Find where the given text appears and provide that cell's center as (X, Y) coordinate. 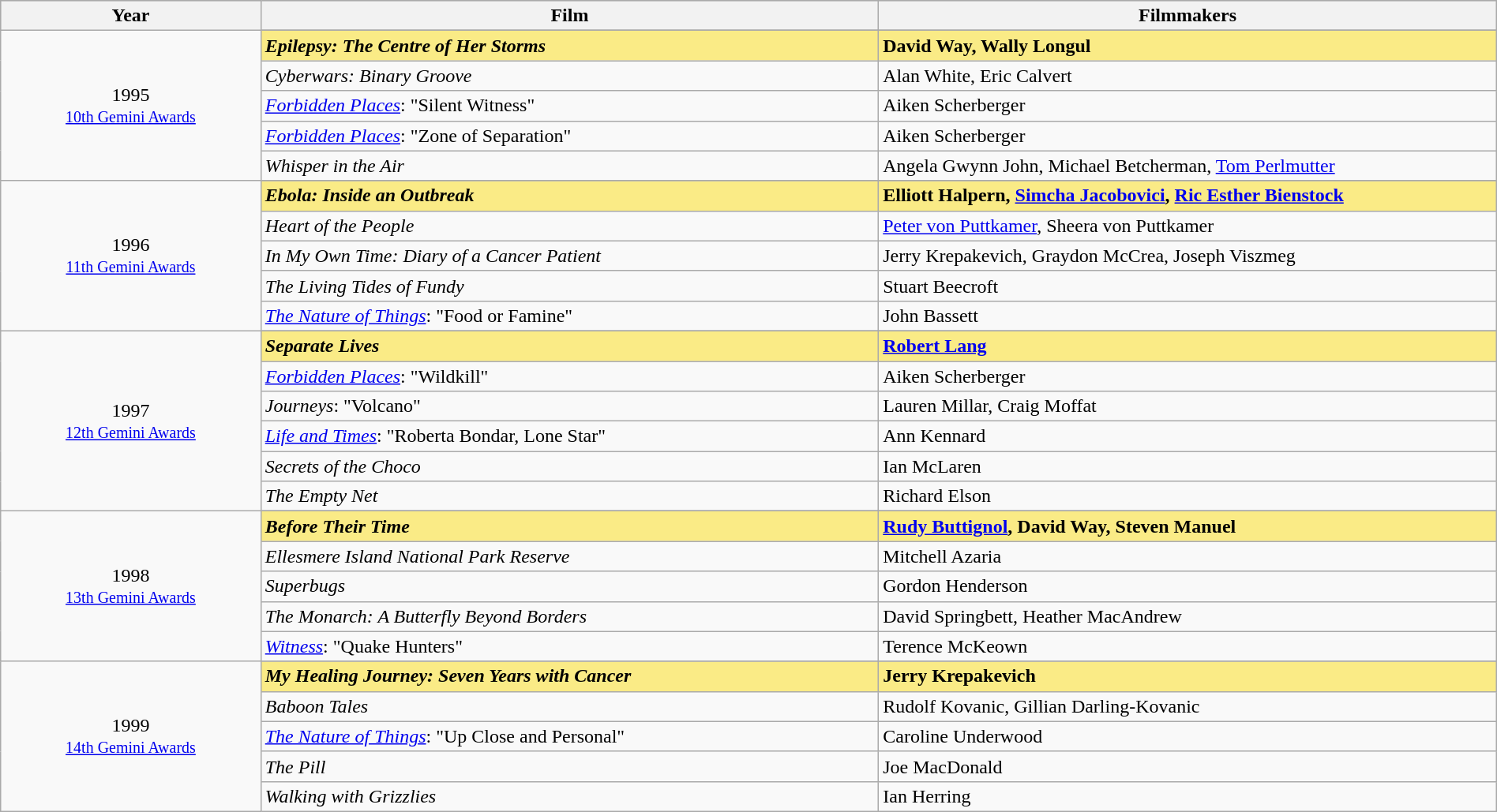
Forbidden Places: "Zone of Separation" (570, 136)
1995 10th Gemini Awards (131, 106)
Whisper in the Air (570, 166)
Cyberwars: Binary Groove (570, 76)
Before Their Time (570, 526)
Richard Elson (1187, 496)
Ian McLaren (1187, 466)
Alan White, Eric Calvert (1187, 76)
David Springbett, Heather MacAndrew (1187, 616)
Angela Gwynn John, Michael Betcherman, Tom Perlmutter (1187, 166)
Lauren Millar, Craig Moffat (1187, 406)
Peter von Puttkamer, Sheera von Puttkamer (1187, 226)
Year (131, 16)
1998 13th Gemini Awards (131, 586)
Baboon Tales (570, 706)
Jerry Krepakevich, Graydon McCrea, Joseph Viszmeg (1187, 256)
The Nature of Things: "Up Close and Personal" (570, 736)
The Pill (570, 766)
Journeys: "Volcano" (570, 406)
Mitchell Azaria (1187, 556)
Witness: "Quake Hunters" (570, 646)
Secrets of the Choco (570, 466)
1997 12th Gemini Awards (131, 421)
David Way, Wally Longul (1187, 46)
Elliott Halpern, Simcha Jacobovici, Ric Esther Bienstock (1187, 196)
In My Own Time: Diary of a Cancer Patient (570, 256)
Forbidden Places: "Silent Witness" (570, 106)
Stuart Beecroft (1187, 286)
The Nature of Things: "Food or Famine" (570, 316)
Joe MacDonald (1187, 766)
Rudolf Kovanic, Gillian Darling-Kovanic (1187, 706)
The Living Tides of Fundy (570, 286)
Jerry Krepakevich (1187, 676)
John Bassett (1187, 316)
Epilepsy: The Centre of Her Storms (570, 46)
Heart of the People (570, 226)
Film (570, 16)
The Monarch: A Butterfly Beyond Borders (570, 616)
Ian Herring (1187, 796)
Rudy Buttignol, David Way, Steven Manuel (1187, 526)
Ellesmere Island National Park Reserve (570, 556)
Filmmakers (1187, 16)
Gordon Henderson (1187, 586)
Caroline Underwood (1187, 736)
Walking with Grizzlies (570, 796)
Superbugs (570, 586)
1999 14th Gemini Awards (131, 736)
1996 11th Gemini Awards (131, 256)
The Empty Net (570, 496)
My Healing Journey: Seven Years with Cancer (570, 676)
Ebola: Inside an Outbreak (570, 196)
Ann Kennard (1187, 436)
Life and Times: "Roberta Bondar, Lone Star" (570, 436)
Robert Lang (1187, 346)
Separate Lives (570, 346)
Terence McKeown (1187, 646)
Forbidden Places: "Wildkill" (570, 376)
